For the text-containing cell, return its midpoint in [X, Y] coordinate format. 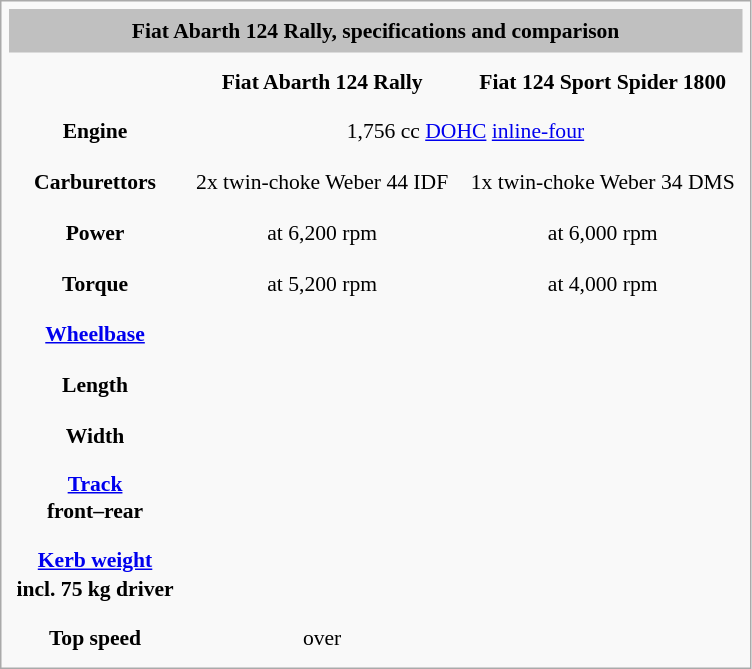
Carburettors [95, 182]
Torque [95, 284]
2x twin-choke Weber 44 IDF [322, 182]
Kerb weight incl. 75 kg driver [95, 574]
1x twin-choke Weber 34 DMS [602, 182]
at 6,000 rpm [602, 232]
Trackfront–rear [95, 498]
at 5,200 rpm [322, 284]
over [322, 638]
at 4,000 rpm [602, 284]
Engine [95, 132]
at 6,200 rpm [322, 232]
Length [95, 384]
Top speed [95, 638]
Fiat Abarth 124 Rally, specifications and comparison [376, 30]
Fiat 124 Sport Spider 1800 [602, 82]
1,756 cc DOHC inline-four [466, 132]
Fiat Abarth 124 Rally [322, 82]
Power [95, 232]
Width [95, 436]
Wheelbase [95, 334]
